Find where the given text appears and provide that cell's center as [x, y] coordinate. 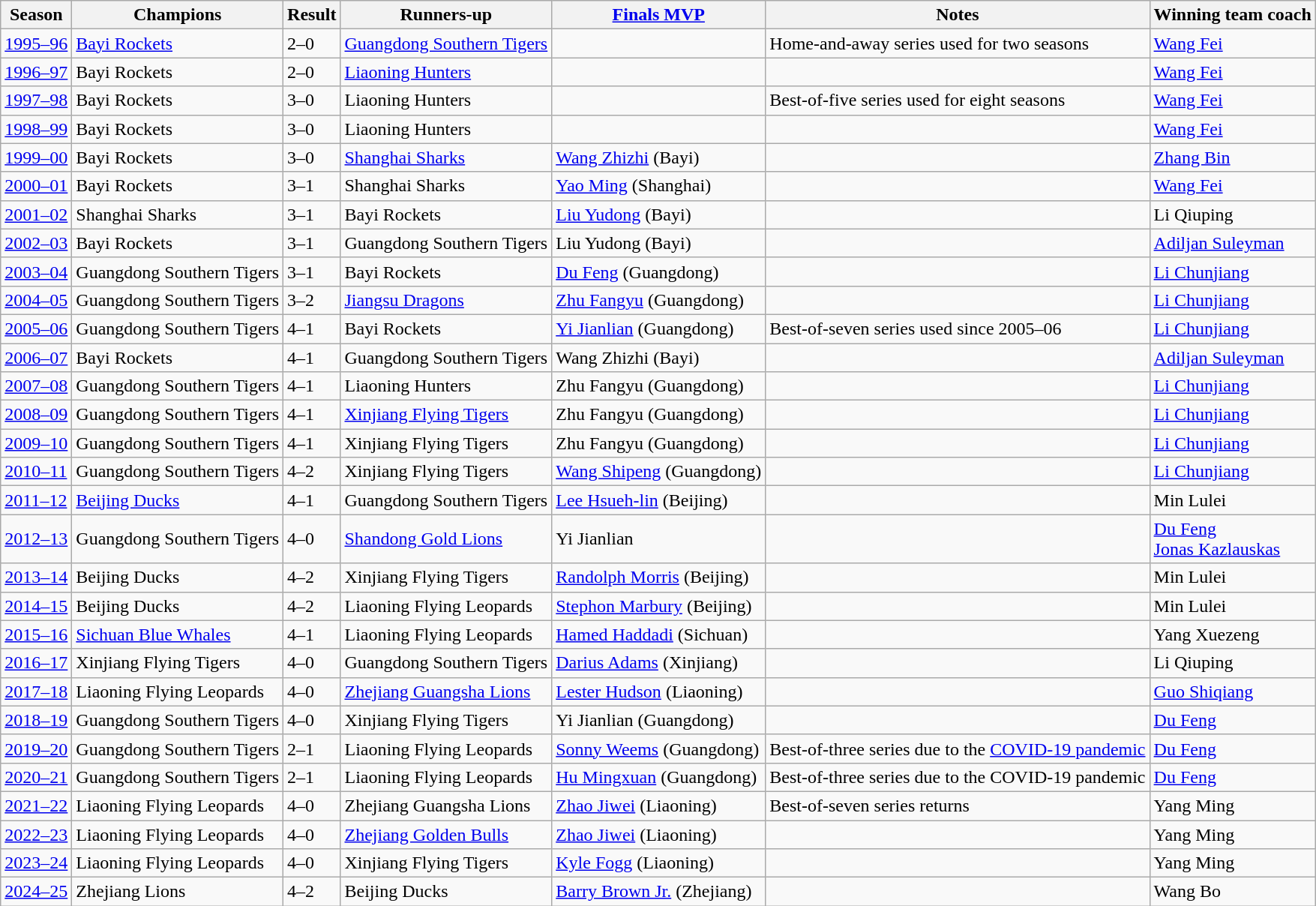
2003–04 [36, 271]
Best-of-seven series returns [958, 805]
Shandong Gold Lions [446, 538]
2006–07 [36, 358]
Hu Mingxuan (Guangdong) [658, 777]
Notes [958, 15]
2000–01 [36, 186]
Winning team coach [1233, 15]
2014–15 [36, 606]
Zhejiang Lions [178, 892]
Randolph Morris (Beijing) [658, 577]
2007–08 [36, 386]
1997–98 [36, 100]
2011–12 [36, 500]
Yang Xuezeng [1233, 634]
2018–19 [36, 720]
Season [36, 15]
Yao Ming (Shanghai) [658, 186]
Sichuan Blue Whales [178, 634]
2015–16 [36, 634]
2005–06 [36, 328]
Yi Jianlian [658, 538]
2017–18 [36, 691]
2010–11 [36, 472]
Zhejiang Golden Bulls [446, 835]
Champions [178, 15]
2004–05 [36, 300]
Best-of-seven series used since 2005–06 [958, 328]
2009–10 [36, 443]
2020–21 [36, 777]
Jiangsu Dragons [446, 300]
Stephon Marbury (Beijing) [658, 606]
Wang Shipeng (Guangdong) [658, 472]
Home-and-away series used for two seasons [958, 43]
Hamed Haddadi (Sichuan) [658, 634]
2019–20 [36, 748]
1999–00 [36, 157]
Result [312, 15]
2013–14 [36, 577]
2021–22 [36, 805]
Kyle Fogg (Liaoning) [658, 863]
Wang Bo [1233, 892]
2001–02 [36, 214]
2023–24 [36, 863]
1998–99 [36, 129]
Runners-up [446, 15]
Du Feng (Guangdong) [658, 271]
Lester Hudson (Liaoning) [658, 691]
1995–96 [36, 43]
3–2 [312, 300]
2016–17 [36, 663]
Guo Shiqiang [1233, 691]
Sonny Weems (Guangdong) [658, 748]
Lee Hsueh-lin (Beijing) [658, 500]
2022–23 [36, 835]
2024–25 [36, 892]
Barry Brown Jr. (Zhejiang) [658, 892]
Darius Adams (Xinjiang) [658, 663]
Finals MVP [658, 15]
Best-of-five series used for eight seasons [958, 100]
2012–13 [36, 538]
1996–97 [36, 72]
Du FengJonas Kazlauskas [1233, 538]
2002–03 [36, 243]
Zhang Bin [1233, 157]
2008–09 [36, 415]
